Provide the (x, y) coordinate of the cell's center where the given text is located.  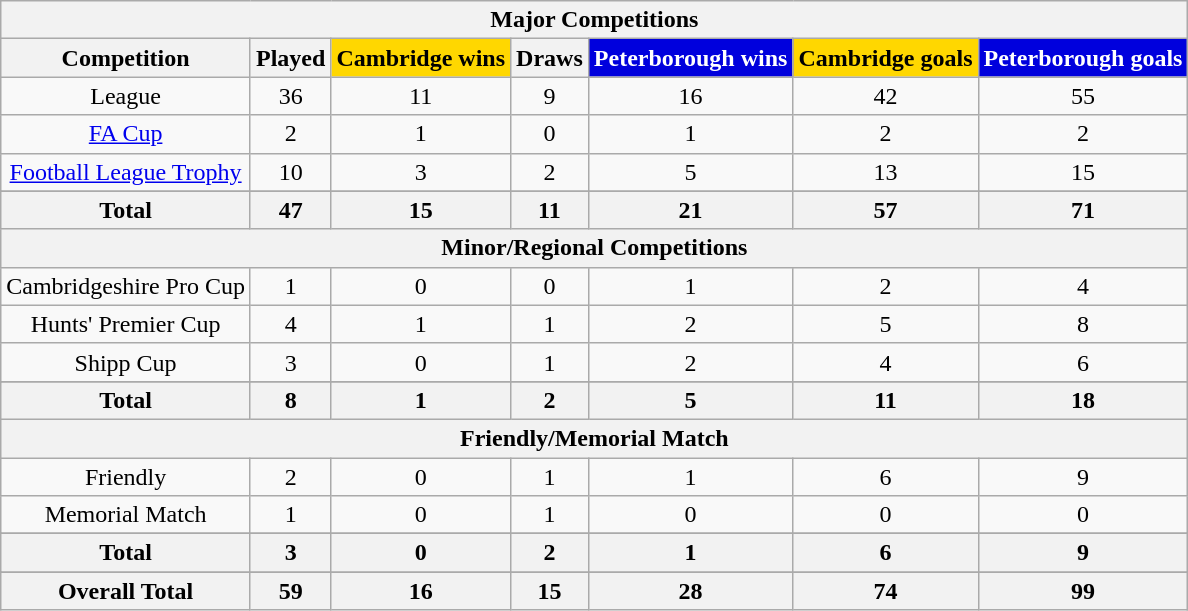
18 (1083, 400)
Cambridge wins (421, 58)
74 (886, 591)
League (126, 96)
28 (690, 591)
57 (886, 210)
47 (290, 210)
Major Competitions (594, 20)
36 (290, 96)
Competition (126, 58)
99 (1083, 591)
Peterborough wins (690, 58)
42 (886, 96)
Cambridge goals (886, 58)
Cambridgeshire Pro Cup (126, 286)
Overall Total (126, 591)
Hunts' Premier Cup (126, 324)
59 (290, 591)
13 (886, 172)
71 (1083, 210)
10 (290, 172)
FA Cup (126, 134)
Friendly (126, 477)
Memorial Match (126, 515)
Shipp Cup (126, 362)
55 (1083, 96)
Football League Trophy (126, 172)
21 (690, 210)
Peterborough goals (1083, 58)
Draws (550, 58)
Played (290, 58)
Minor/Regional Competitions (594, 248)
Friendly/Memorial Match (594, 438)
